Output the (X, Y) coordinate of the center of the cell containing the given text.  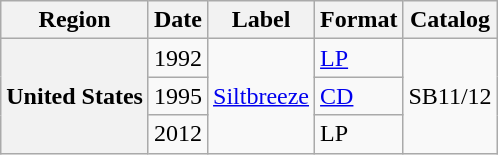
1995 (178, 96)
United States (75, 96)
Date (178, 20)
1992 (178, 58)
Label (262, 20)
Catalog (450, 20)
Format (359, 20)
CD (359, 96)
SB11/12 (450, 96)
Region (75, 20)
2012 (178, 134)
Siltbreeze (262, 96)
